Find where the given text appears and provide that cell's center as [X, Y] coordinate. 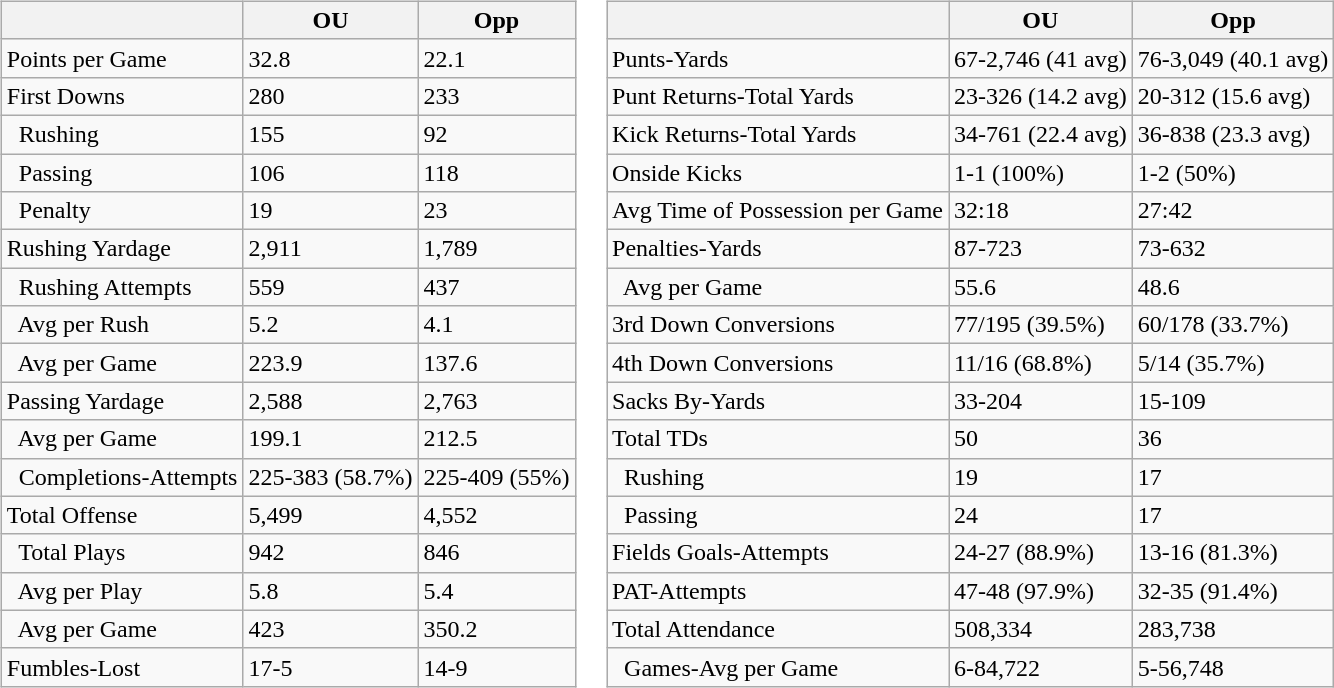
5.8 [330, 591]
118 [496, 173]
PAT-Attempts [778, 591]
Avg Time of Possession per Game [778, 211]
36-838 (23.3 avg) [1233, 134]
Rushing Yardage [122, 249]
223.9 [330, 363]
2,588 [330, 401]
155 [330, 134]
Games-Avg per Game [778, 667]
48.6 [1233, 287]
67-2,746 (41 avg) [1040, 58]
5-56,748 [1233, 667]
280 [330, 96]
199.1 [330, 439]
Avg per Rush [122, 325]
60/178 (33.7%) [1233, 325]
47-48 (97.9%) [1040, 591]
33-204 [1040, 401]
24-27 (88.9%) [1040, 553]
55.6 [1040, 287]
Kick Returns-Total Yards [778, 134]
212.5 [496, 439]
Total Offense [122, 515]
559 [330, 287]
3rd Down Conversions [778, 325]
2,911 [330, 249]
233 [496, 96]
Fumbles-Lost [122, 667]
350.2 [496, 629]
4th Down Conversions [778, 363]
23-326 (14.2 avg) [1040, 96]
76-3,049 (40.1 avg) [1233, 58]
Total TDs [778, 439]
Total Attendance [778, 629]
4.1 [496, 325]
Penalties-Yards [778, 249]
846 [496, 553]
942 [330, 553]
5.2 [330, 325]
14-9 [496, 667]
87-723 [1040, 249]
24 [1040, 515]
Total Plays [122, 553]
225-409 (55%) [496, 477]
6-84,722 [1040, 667]
Punts-Yards [778, 58]
Penalty [122, 211]
2,763 [496, 401]
First Downs [122, 96]
1,789 [496, 249]
5/14 (35.7%) [1233, 363]
20-312 (15.6 avg) [1233, 96]
5.4 [496, 591]
23 [496, 211]
77/195 (39.5%) [1040, 325]
15-109 [1233, 401]
1-2 (50%) [1233, 173]
1-1 (100%) [1040, 173]
225-383 (58.7%) [330, 477]
Fields Goals-Attempts [778, 553]
50 [1040, 439]
92 [496, 134]
13-16 (81.3%) [1233, 553]
Sacks By-Yards [778, 401]
32.8 [330, 58]
106 [330, 173]
17-5 [330, 667]
Avg per Play [122, 591]
508,334 [1040, 629]
5,499 [330, 515]
Punt Returns-Total Yards [778, 96]
Rushing Attempts [122, 287]
Completions-Attempts [122, 477]
Onside Kicks [778, 173]
27:42 [1233, 211]
Passing Yardage [122, 401]
423 [330, 629]
73-632 [1233, 249]
32-35 (91.4%) [1233, 591]
137.6 [496, 363]
11/16 (68.8%) [1040, 363]
4,552 [496, 515]
437 [496, 287]
32:18 [1040, 211]
36 [1233, 439]
283,738 [1233, 629]
34-761 (22.4 avg) [1040, 134]
22.1 [496, 58]
Points per Game [122, 58]
